Capture the cell that displays the provided text and extract its [X, Y] central coordinate. 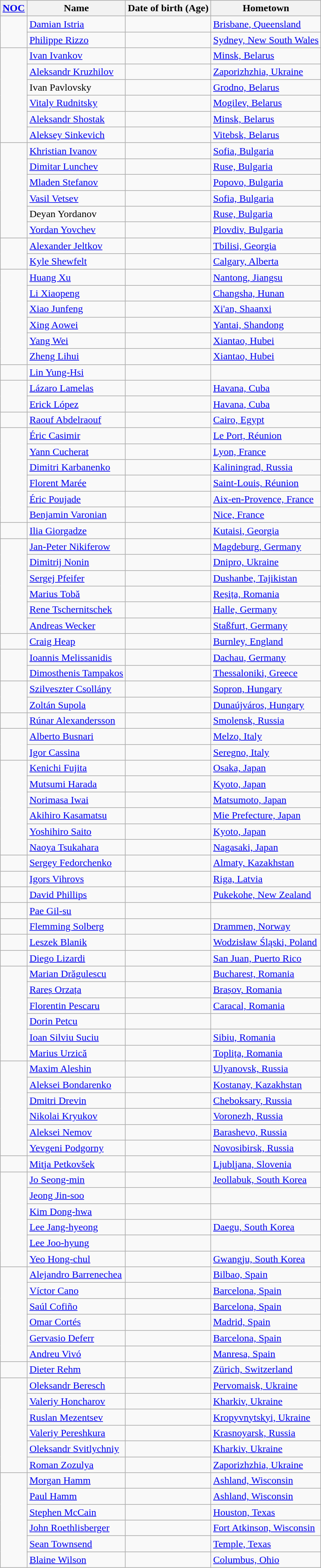
Reșița, Romania [266, 594]
Kutaisi, Georgia [266, 531]
Kropyvnytskyi, Ukraine [266, 1417]
Dnipro, Ukraine [266, 562]
Mogilev, Belarus [266, 103]
Andreas Wecker [76, 626]
Nagasaki, Japan [266, 847]
Xiao Junfeng [76, 309]
Toplița, Romania [266, 1053]
Ioannis Melissanidis [76, 657]
Ivan Pavlovsky [76, 87]
Popovo, Bulgaria [266, 182]
Sergej Pfeifer [76, 578]
Szilveszter Csollány [76, 689]
Valeriy Pereshkura [76, 1433]
Changsha, Hunan [266, 293]
Andreu Vivó [76, 1354]
Yoshihiro Saito [76, 831]
Ivan Ivankov [76, 56]
John Roethlisberger [76, 1528]
Mladen Stefanov [76, 182]
Rene Tschernitschek [76, 610]
Li Xiaopeng [76, 293]
Brisbane, Queensland [266, 24]
Khristian Ivanov [76, 151]
Jeong Jin-soo [76, 1195]
Oleksandr Beresch [76, 1385]
Magdeburg, Germany [266, 547]
Akihiro Kasamatsu [76, 816]
Grodno, Belarus [266, 87]
Caracal, Romania [266, 1006]
Éric Casimir [76, 435]
Kyle Shewfelt [76, 262]
Yeo Hong-chul [76, 1259]
Bilbao, Spain [266, 1275]
Benjamin Varonian [76, 515]
Staßfurt, Germany [266, 626]
Hometown [266, 8]
Tbilisi, Georgia [266, 246]
Jeollabuk, South Korea [266, 1180]
Rareș Orzața [76, 990]
Raouf Abdelraouf [76, 420]
Madrid, Spain [266, 1322]
Cheboksary, Russia [266, 1101]
Alejandro Barrenechea [76, 1275]
Marian Drăgulescu [76, 974]
Seregno, Italy [266, 752]
Smolensk, Russia [266, 721]
Ruslan Mezentsev [76, 1417]
Sergey Fedorchenko [76, 863]
Name [76, 8]
NOC [14, 8]
Osaka, Japan [266, 768]
Craig Heap [76, 641]
Dachau, Germany [266, 657]
Kaliningrad, Russia [266, 467]
Dmitri Drevin [76, 1101]
Daegu, South Korea [266, 1227]
Yordan Yovchev [76, 230]
Pukekohe, New Zealand [266, 895]
Flemming Solberg [76, 926]
Diego Lizardi [76, 958]
Cairo, Egypt [266, 420]
Lee Jang-hyeong [76, 1227]
Víctor Cano [76, 1291]
Roman Zozulya [76, 1464]
Leszek Blanik [76, 942]
Sean Townsend [76, 1544]
Burnley, England [266, 641]
Zheng Lihui [76, 356]
Ljubljana, Slovenia [266, 1164]
Nantong, Jiangsu [266, 277]
Kenichi Fujita [76, 768]
Aleksei Bondarenko [76, 1085]
Plovdiv, Bulgaria [266, 230]
Éric Poujade [76, 499]
Columbus, Ohio [266, 1560]
Yantai, Shandong [266, 325]
Paul Hamm [76, 1496]
San Juan, Puerto Rico [266, 958]
Ilia Giorgadze [76, 531]
Xi'an, Shaanxi [266, 309]
Riga, Latvia [266, 879]
Dimitrij Nonin [76, 562]
Yann Cucherat [76, 451]
Igors Vihrovs [76, 879]
Vitebsk, Belarus [266, 135]
Nikolai Kryukov [76, 1116]
Fort Atkinson, Wisconsin [266, 1528]
Yang Wei [76, 341]
Thessaloniki, Greece [266, 673]
Almaty, Kazakhstan [266, 863]
Zürich, Switzerland [266, 1370]
Lee Joo-hyung [76, 1243]
Dorin Petcu [76, 1021]
Nice, France [266, 515]
Blaine Wilson [76, 1560]
Oleksandr Svitlychniy [76, 1449]
Bucharest, Romania [266, 974]
Kostanay, Kazakhstan [266, 1085]
Saint-Louis, Réunion [266, 483]
Valeriy Honcharov [76, 1401]
Date of birth (Age) [168, 8]
Matsumoto, Japan [266, 800]
Temple, Texas [266, 1544]
Voronezh, Russia [266, 1116]
Omar Cortés [76, 1322]
Sydney, New South Wales [266, 40]
Dimitar Lunchev [76, 166]
Deyan Yordanov [76, 214]
Alberto Busnari [76, 737]
Dimitri Karbanenko [76, 467]
Norimasa Iwai [76, 800]
Calgary, Alberta [266, 262]
Aleksandr Kruzhilov [76, 72]
Ulyanovsk, Russia [266, 1069]
Aleksei Nemov [76, 1132]
Brașov, Romania [266, 990]
Morgan Hamm [76, 1481]
Lázaro Lamelas [76, 388]
Jan-Peter Nikiferow [76, 547]
Aleksandr Shostak [76, 119]
Stephen McCain [76, 1512]
Mie Prefecture, Japan [266, 816]
Vitaly Rudnitsky [76, 103]
Houston, Texas [266, 1512]
Melzo, Italy [266, 737]
Huang Xu [76, 277]
Pervomaisk, Ukraine [266, 1385]
Florent Marée [76, 483]
Yevgeni Podgorny [76, 1148]
Wodzisław Śląski, Poland [266, 942]
Pae Gil-su [76, 910]
Vasil Vetsev [76, 198]
Drammen, Norway [266, 926]
Mutsumi Harada [76, 784]
Saúl Cofiño [76, 1306]
Gwangju, South Korea [266, 1259]
Mitja Petkovšek [76, 1164]
Dushanbe, Tajikistan [266, 578]
Philippe Rizzo [76, 40]
Sibiu, Romania [266, 1037]
Erick López [76, 404]
Naoya Tsukahara [76, 847]
Marius Urzică [76, 1053]
Florentin Pescaru [76, 1006]
Alexander Jeltkov [76, 246]
Lin Yung-Hsi [76, 372]
Rúnar Alexandersson [76, 721]
Ioan Silviu Suciu [76, 1037]
Marius Tobă [76, 594]
Halle, Germany [266, 610]
Lyon, France [266, 451]
David Phillips [76, 895]
Xing Aowei [76, 325]
Dimosthenis Tampakos [76, 673]
Kim Dong-hwa [76, 1212]
Igor Cassina [76, 752]
Zoltán Supola [76, 705]
Aix-en-Provence, France [266, 499]
Dunaújváros, Hungary [266, 705]
Maxim Aleshin [76, 1069]
Dieter Rehm [76, 1370]
Jo Seong-min [76, 1180]
Aleksey Sinkevich [76, 135]
Le Port, Réunion [266, 435]
Sopron, Hungary [266, 689]
Gervasio Deferr [76, 1338]
Barashevo, Russia [266, 1132]
Novosibirsk, Russia [266, 1148]
Damian Istria [76, 24]
Manresa, Spain [266, 1354]
Krasnoyarsk, Russia [266, 1433]
